Return the [x, y] coordinate for the center point of the cell that contains the specified text.  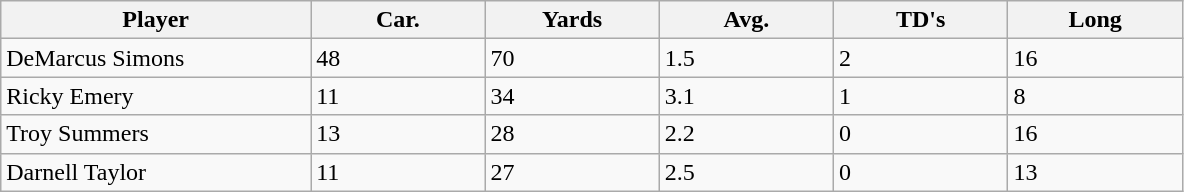
2 [921, 58]
Ricky Emery [156, 96]
28 [572, 134]
70 [572, 58]
Long [1095, 20]
TD's [921, 20]
Avg. [746, 20]
2.2 [746, 134]
27 [572, 172]
2.5 [746, 172]
1.5 [746, 58]
Troy Summers [156, 134]
Car. [398, 20]
Yards [572, 20]
48 [398, 58]
1 [921, 96]
34 [572, 96]
DeMarcus Simons [156, 58]
Player [156, 20]
Darnell Taylor [156, 172]
3.1 [746, 96]
8 [1095, 96]
